Find where the given text appears and provide that cell's center as [X, Y] coordinate. 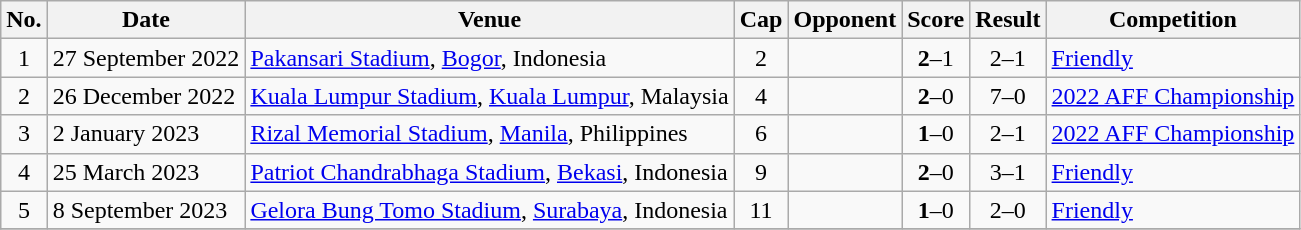
No. [24, 20]
6 [761, 134]
Competition [1173, 20]
Cap [761, 20]
Patriot Chandrabhaga Stadium, Bekasi, Indonesia [490, 172]
Date [146, 20]
7–0 [1008, 96]
Gelora Bung Tomo Stadium, Surabaya, Indonesia [490, 210]
25 March 2023 [146, 172]
1 [24, 58]
Kuala Lumpur Stadium, Kuala Lumpur, Malaysia [490, 96]
27 September 2022 [146, 58]
8 September 2023 [146, 210]
Score [936, 20]
Venue [490, 20]
9 [761, 172]
11 [761, 210]
Rizal Memorial Stadium, Manila, Philippines [490, 134]
Result [1008, 20]
3 [24, 134]
Pakansari Stadium, Bogor, Indonesia [490, 58]
Opponent [845, 20]
26 December 2022 [146, 96]
2 January 2023 [146, 134]
5 [24, 210]
3–1 [1008, 172]
